Detect which cell encompasses the target text, then output its [X, Y] center coordinate. 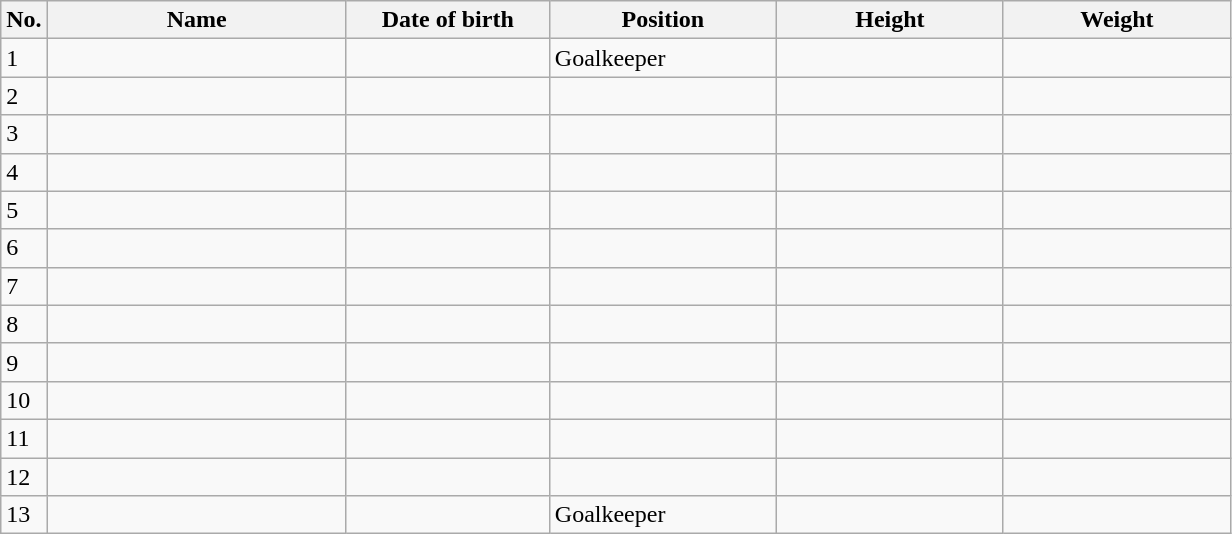
8 [24, 324]
5 [24, 210]
Date of birth [448, 20]
13 [24, 515]
Name [196, 20]
6 [24, 248]
Weight [1116, 20]
11 [24, 438]
7 [24, 286]
No. [24, 20]
1 [24, 58]
10 [24, 400]
Height [890, 20]
Position [662, 20]
2 [24, 96]
12 [24, 477]
4 [24, 172]
3 [24, 134]
9 [24, 362]
